Determine the [x, y] coordinate at the center of the cell enclosing the given text.  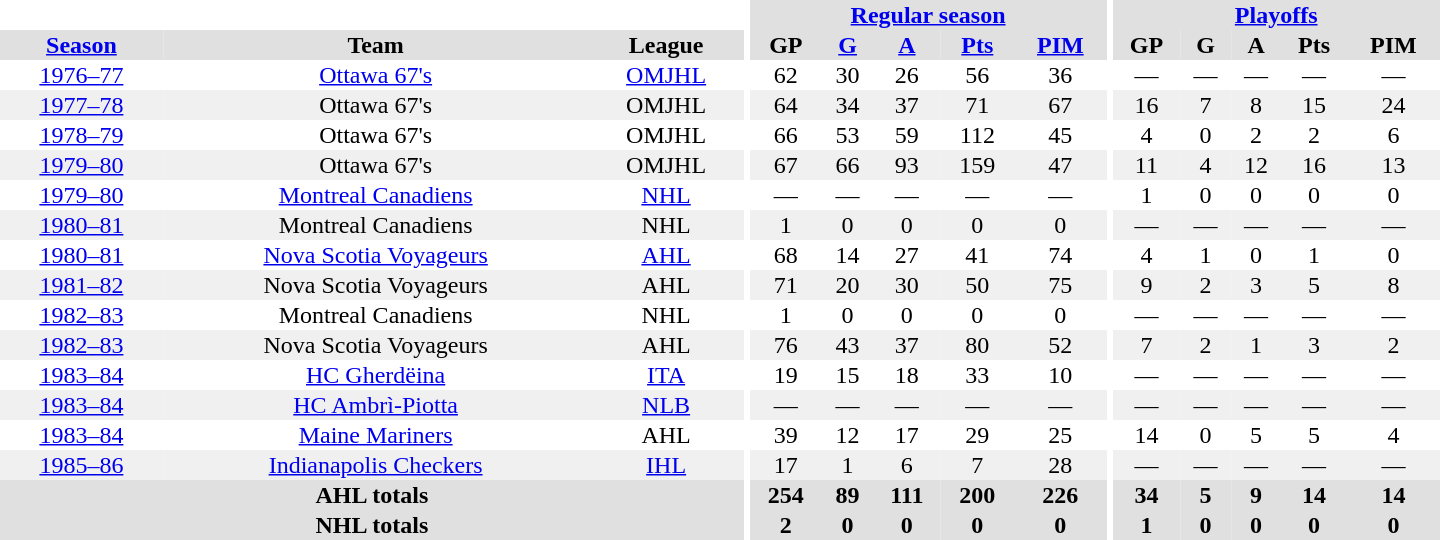
League [666, 45]
19 [786, 375]
10 [1060, 375]
89 [848, 495]
NLB [666, 405]
NHL totals [372, 525]
29 [978, 435]
13 [1394, 165]
1977–78 [82, 105]
41 [978, 255]
59 [907, 135]
33 [978, 375]
HC Ambrì-Piotta [376, 405]
26 [907, 75]
76 [786, 345]
1981–82 [82, 285]
Playoffs [1276, 15]
1978–79 [82, 135]
43 [848, 345]
Team [376, 45]
18 [907, 375]
56 [978, 75]
112 [978, 135]
62 [786, 75]
36 [1060, 75]
39 [786, 435]
50 [978, 285]
111 [907, 495]
45 [1060, 135]
64 [786, 105]
254 [786, 495]
200 [978, 495]
25 [1060, 435]
AHL totals [372, 495]
28 [1060, 465]
1985–86 [82, 465]
Maine Mariners [376, 435]
75 [1060, 285]
52 [1060, 345]
Regular season [928, 15]
ITA [666, 375]
24 [1394, 105]
20 [848, 285]
Season [82, 45]
74 [1060, 255]
27 [907, 255]
53 [848, 135]
47 [1060, 165]
226 [1060, 495]
80 [978, 345]
11 [1146, 165]
IHL [666, 465]
1976–77 [82, 75]
Indianapolis Checkers [376, 465]
68 [786, 255]
159 [978, 165]
HC Gherdëina [376, 375]
93 [907, 165]
